From the cell containing the given text, extract its center point as [X, Y] coordinate. 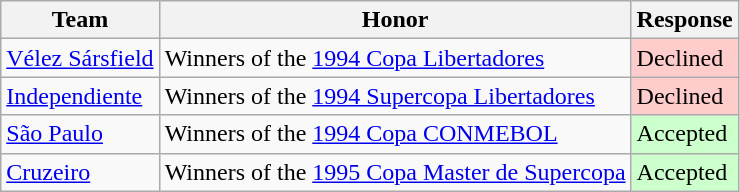
Winners of the 1994 Supercopa Libertadores [395, 96]
Winners of the 1994 Copa CONMEBOL [395, 134]
Cruzeiro [80, 172]
Independiente [80, 96]
Response [684, 20]
Vélez Sársfield [80, 58]
Winners of the 1994 Copa Libertadores [395, 58]
Team [80, 20]
Winners of the 1995 Copa Master de Supercopa [395, 172]
Honor [395, 20]
São Paulo [80, 134]
